Find where the given text appears and provide that cell's center as [X, Y] coordinate. 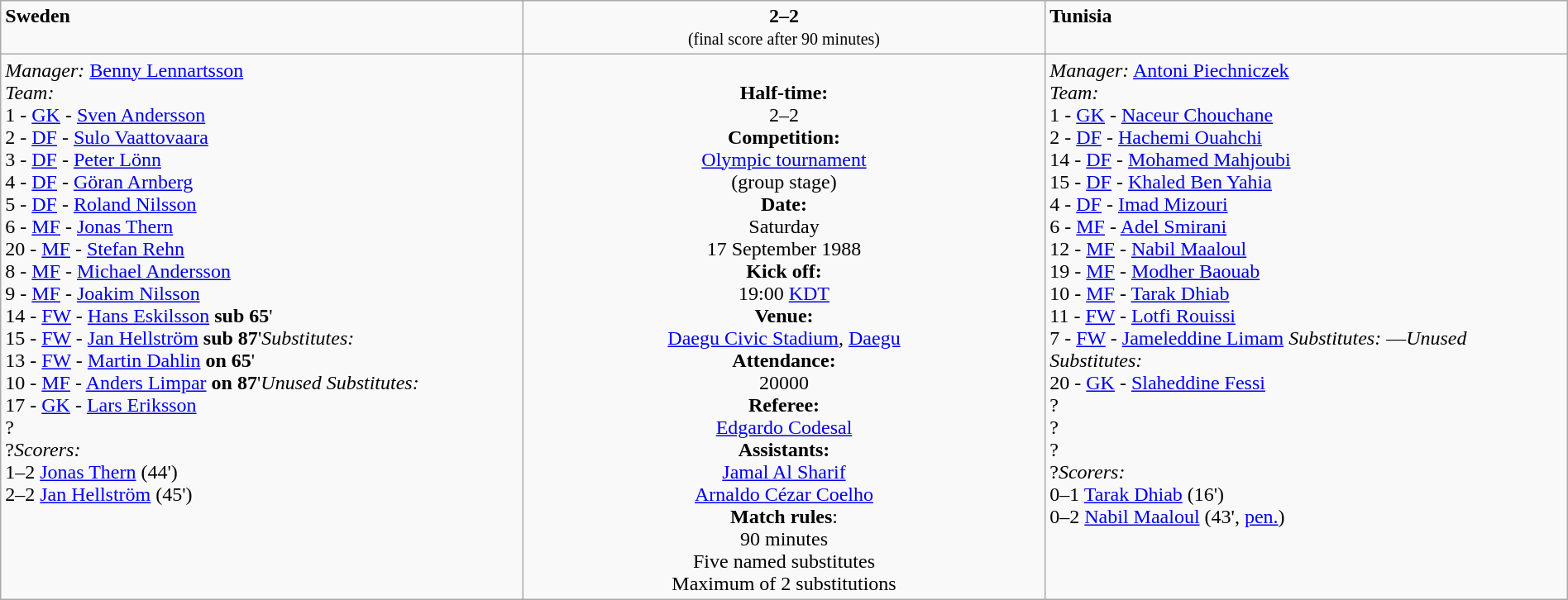
Tunisia [1307, 28]
2–2(final score after 90 minutes) [784, 28]
Sweden [262, 28]
